Pinpoint the cell where the given text exists, returning its [X, Y] midpoint coordinate. 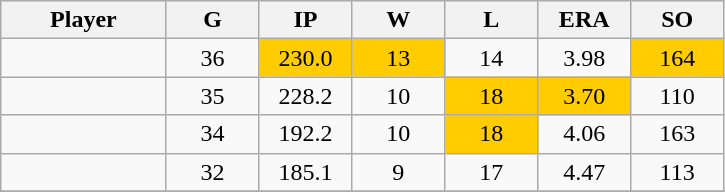
14 [492, 58]
3.70 [584, 96]
SO [678, 20]
185.1 [306, 172]
32 [212, 172]
W [398, 20]
G [212, 20]
4.06 [584, 134]
34 [212, 134]
164 [678, 58]
13 [398, 58]
36 [212, 58]
228.2 [306, 96]
17 [492, 172]
IP [306, 20]
Player [84, 20]
113 [678, 172]
3.98 [584, 58]
35 [212, 96]
163 [678, 134]
192.2 [306, 134]
230.0 [306, 58]
ERA [584, 20]
4.47 [584, 172]
9 [398, 172]
110 [678, 96]
L [492, 20]
